Detect which cell encompasses the target text, then output its (x, y) center coordinate. 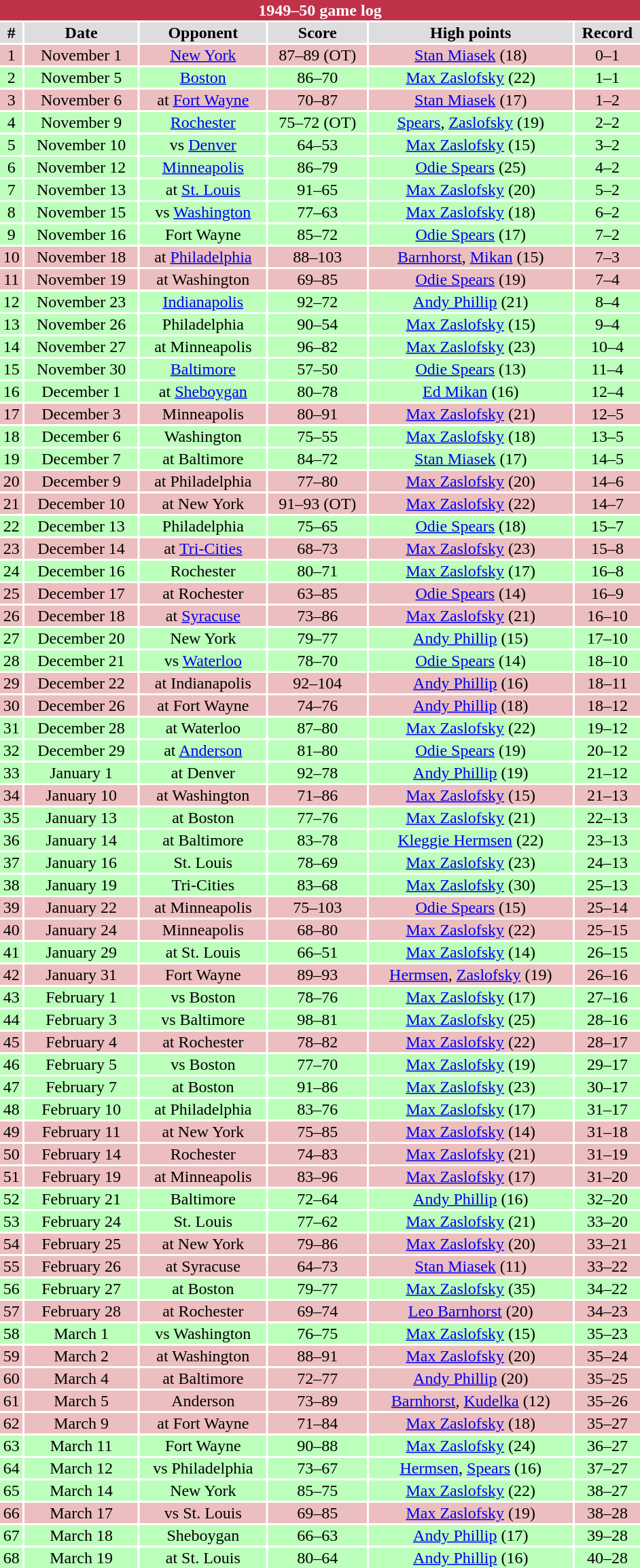
7–3 (607, 257)
91–86 (318, 1087)
14–6 (607, 481)
39–28 (607, 1535)
2 (11, 77)
80–64 (318, 1558)
50 (11, 1154)
30–17 (607, 1087)
85–75 (318, 1491)
37–27 (607, 1468)
11 (11, 279)
February 4 (81, 1042)
19 (11, 459)
November 27 (81, 347)
Stan Miasek (18) (471, 55)
Record (607, 33)
Boston (203, 77)
15 (11, 369)
38–27 (607, 1491)
1–1 (607, 77)
Andy Phillip (15) (471, 638)
6–2 (607, 212)
88–103 (318, 257)
4 (11, 122)
26 (11, 616)
72–64 (318, 1199)
February 19 (81, 1177)
26–15 (607, 952)
6 (11, 167)
83–68 (318, 885)
Odie Spears (18) (471, 526)
84–72 (318, 459)
60 (11, 1378)
87–89 (OT) (318, 55)
34–23 (607, 1311)
37 (11, 863)
February 24 (81, 1221)
11–4 (607, 369)
High points (471, 33)
91–93 (OT) (318, 504)
18–12 (607, 705)
January 14 (81, 840)
32 (11, 750)
March 2 (81, 1356)
70–87 (318, 100)
73–86 (318, 616)
75–65 (318, 526)
77–76 (318, 818)
November 15 (81, 212)
Score (318, 33)
66 (11, 1513)
December 21 (81, 661)
February 21 (81, 1199)
Indianapolis (203, 302)
November 16 (81, 234)
34 (11, 795)
December 10 (81, 504)
vs St. Louis (203, 1513)
46 (11, 1064)
64–73 (318, 1266)
10–4 (607, 347)
96–82 (318, 347)
85–72 (318, 234)
35–26 (607, 1401)
31–17 (607, 1109)
31 (11, 728)
December 28 (81, 728)
92–104 (318, 683)
69–74 (318, 1311)
55 (11, 1266)
Odie Spears (25) (471, 167)
8–4 (607, 302)
at Denver (203, 773)
63–85 (318, 593)
86–70 (318, 77)
80–78 (318, 391)
Spears, Zaslofsky (19) (471, 122)
34–22 (607, 1289)
25 (11, 593)
December 17 (81, 593)
68–80 (318, 930)
vs Philadelphia (203, 1468)
Opponent (203, 33)
92–72 (318, 302)
23 (11, 548)
21 (11, 504)
23–13 (607, 840)
68–73 (318, 548)
72–77 (318, 1378)
Kleggie Hermsen (22) (471, 840)
vs Waterloo (203, 661)
33 (11, 773)
77–63 (318, 212)
Andy Phillip (21) (471, 302)
Tri-Cities (203, 885)
47 (11, 1087)
January 1 (81, 773)
64–53 (318, 145)
Stan Miasek (11) (471, 1266)
35–25 (607, 1378)
1–2 (607, 100)
Ed Mikan (16) (471, 391)
77–62 (318, 1221)
10 (11, 257)
March 12 (81, 1468)
12 (11, 302)
44 (11, 1020)
22 (11, 526)
29–17 (607, 1064)
February 25 (81, 1244)
Andy Phillip (19) (471, 773)
39 (11, 907)
November 13 (81, 190)
28–17 (607, 1042)
Max Zaslofsky (35) (471, 1289)
December 9 (81, 481)
Odie Spears (15) (471, 907)
December 14 (81, 548)
83–96 (318, 1177)
vs Denver (203, 145)
66–51 (318, 952)
66–63 (318, 1535)
58 (11, 1334)
March 18 (81, 1535)
March 11 (81, 1446)
9 (11, 234)
24–13 (607, 863)
45 (11, 1042)
Barnhorst, Mikan (15) (471, 257)
89–93 (318, 975)
January 24 (81, 930)
at Indianapolis (203, 683)
Hermsen, Zaslofsky (19) (471, 975)
February 1 (81, 997)
November 1 (81, 55)
38–28 (607, 1513)
43 (11, 997)
0–1 (607, 55)
92–78 (318, 773)
November 30 (81, 369)
25–13 (607, 885)
77–70 (318, 1064)
Odie Spears (17) (471, 234)
87–80 (318, 728)
Max Zaslofsky (30) (471, 885)
Andy Phillip (18) (471, 705)
January 16 (81, 863)
54 (11, 1244)
71–84 (318, 1423)
40 (11, 930)
59 (11, 1356)
31–19 (607, 1154)
12–5 (607, 414)
7–2 (607, 234)
Anderson (203, 1401)
31–20 (607, 1177)
75–103 (318, 907)
Odie Spears (13) (471, 369)
77–80 (318, 481)
December 18 (81, 616)
December 22 (81, 683)
at Tri-Cities (203, 548)
4–2 (607, 167)
79–86 (318, 1244)
41 (11, 952)
22–13 (607, 818)
61 (11, 1401)
52 (11, 1199)
December 6 (81, 436)
73–67 (318, 1468)
February 3 (81, 1020)
16–9 (607, 593)
December 3 (81, 414)
33–21 (607, 1244)
Barnhorst, Kudelka (12) (471, 1401)
March 4 (81, 1378)
63 (11, 1446)
January 10 (81, 795)
December 20 (81, 638)
71–86 (318, 795)
Date (81, 33)
67 (11, 1535)
65 (11, 1491)
36–27 (607, 1446)
vs Baltimore (203, 1020)
Max Zaslofsky (24) (471, 1446)
January 19 (81, 885)
78–82 (318, 1042)
26–16 (607, 975)
83–76 (318, 1109)
3–2 (607, 145)
27–16 (607, 997)
28–16 (607, 1020)
7 (11, 190)
January 13 (81, 818)
33–22 (607, 1266)
57 (11, 1311)
20 (11, 481)
76–75 (318, 1334)
13 (11, 324)
November 23 (81, 302)
February 5 (81, 1064)
December 13 (81, 526)
75–55 (318, 436)
2–2 (607, 122)
19–12 (607, 728)
42 (11, 975)
75–85 (318, 1132)
Washington (203, 436)
98–81 (318, 1020)
83–78 (318, 840)
November 26 (81, 324)
February 28 (81, 1311)
November 5 (81, 77)
7–4 (607, 279)
at Anderson (203, 750)
25–14 (607, 907)
78–69 (318, 863)
88–91 (318, 1356)
March 9 (81, 1423)
81–80 (318, 750)
35–27 (607, 1423)
March 1 (81, 1334)
68 (11, 1558)
16 (11, 391)
8 (11, 212)
15–7 (607, 526)
January 29 (81, 952)
17 (11, 414)
21–13 (607, 795)
38 (11, 885)
February 14 (81, 1154)
5 (11, 145)
25–15 (607, 930)
20–12 (607, 750)
13–5 (607, 436)
March 14 (81, 1491)
78–76 (318, 997)
80–91 (318, 414)
5–2 (607, 190)
18 (11, 436)
February 7 (81, 1087)
12–4 (607, 391)
53 (11, 1221)
December 7 (81, 459)
November 6 (81, 100)
November 18 (81, 257)
March 17 (81, 1513)
51 (11, 1177)
January 31 (81, 975)
86–79 (318, 167)
17–10 (607, 638)
March 19 (81, 1558)
November 19 (81, 279)
16–10 (607, 616)
December 16 (81, 571)
31–18 (607, 1132)
Andy Phillip (17) (471, 1535)
Andy Phillip (20) (471, 1378)
November 12 (81, 167)
14 (11, 347)
March 5 (81, 1401)
21–12 (607, 773)
28 (11, 661)
9–4 (607, 324)
December 26 (81, 705)
73–89 (318, 1401)
Leo Barnhorst (20) (471, 1311)
December 29 (81, 750)
80–71 (318, 571)
35 (11, 818)
40–28 (607, 1558)
1 (11, 55)
at Waterloo (203, 728)
64 (11, 1468)
November 10 (81, 145)
29 (11, 683)
90–54 (318, 324)
33–20 (607, 1221)
24 (11, 571)
Sheboygan (203, 1535)
1949–50 game log (320, 10)
December 1 (81, 391)
35–23 (607, 1334)
February 27 (81, 1289)
74–76 (318, 705)
57–50 (318, 369)
14–5 (607, 459)
Hermsen, Spears (16) (471, 1468)
14–7 (607, 504)
48 (11, 1109)
February 10 (81, 1109)
56 (11, 1289)
January 22 (81, 907)
16–8 (607, 571)
62 (11, 1423)
Max Zaslofsky (25) (471, 1020)
49 (11, 1132)
36 (11, 840)
February 26 (81, 1266)
15–8 (607, 548)
78–70 (318, 661)
27 (11, 638)
90–88 (318, 1446)
November 9 (81, 122)
91–65 (318, 190)
32–20 (607, 1199)
75–72 (OT) (318, 122)
18–11 (607, 683)
35–24 (607, 1356)
74–83 (318, 1154)
18–10 (607, 661)
30 (11, 705)
at Sheboygan (203, 391)
# (11, 33)
3 (11, 100)
February 11 (81, 1132)
